Pinpoint the cell where the given text exists, returning its (X, Y) midpoint coordinate. 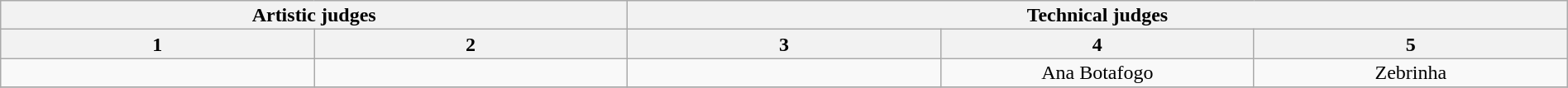
2 (471, 44)
5 (1411, 44)
Ana Botafogo (1097, 72)
4 (1097, 44)
Technical judges (1098, 15)
1 (157, 44)
3 (784, 44)
Artistic judges (314, 15)
Zebrinha (1411, 72)
